Determine the [x, y] coordinate at the center of the cell enclosing the given text.  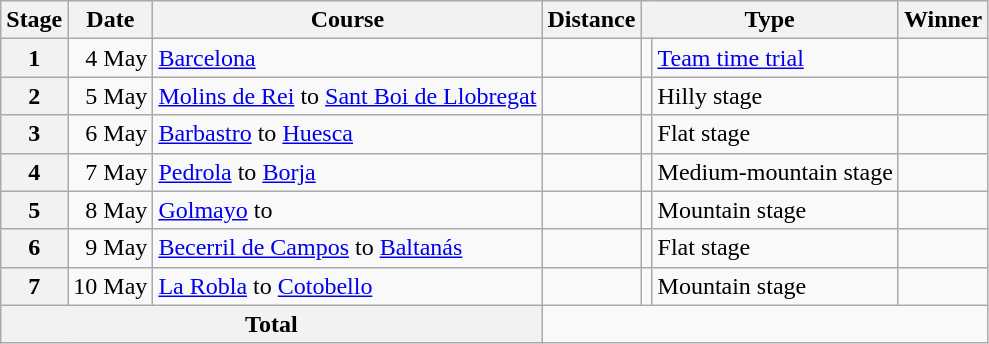
Barcelona [348, 58]
Barbastro to Huesca [348, 134]
Type [770, 20]
Stage [34, 20]
2 [34, 96]
Molins de Rei to Sant Boi de Llobregat [348, 96]
5 May [110, 96]
6 [34, 248]
4 [34, 172]
Team time trial [775, 58]
Pedrola to Borja [348, 172]
Winner [942, 20]
8 May [110, 210]
5 [34, 210]
1 [34, 58]
Medium-mountain stage [775, 172]
Date [110, 20]
Total [272, 324]
3 [34, 134]
9 May [110, 248]
Hilly stage [775, 96]
Distance [592, 20]
La Robla to Cotobello [348, 286]
6 May [110, 134]
4 May [110, 58]
Becerril de Campos to Baltanás [348, 248]
7 [34, 286]
Golmayo to [348, 210]
7 May [110, 172]
Course [348, 20]
10 May [110, 286]
